For the text-containing cell, return its midpoint in [X, Y] coordinate format. 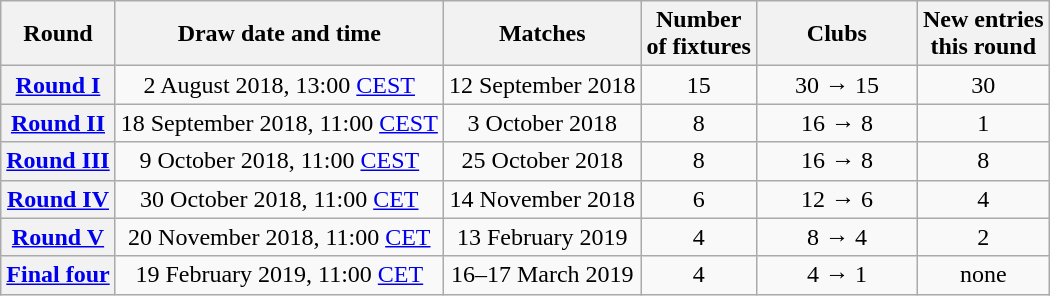
2 [983, 237]
30 October 2018, 11:00 CET [279, 199]
16–17 March 2019 [542, 275]
9 October 2018, 11:00 CEST [279, 161]
13 February 2019 [542, 237]
4 → 1 [836, 275]
20 November 2018, 11:00 CET [279, 237]
25 October 2018 [542, 161]
Final four [58, 275]
Round V [58, 237]
Round I [58, 85]
New entriesthis round [983, 34]
6 [698, 199]
3 October 2018 [542, 123]
18 September 2018, 11:00 CEST [279, 123]
12 September 2018 [542, 85]
Round III [58, 161]
30 → 15 [836, 85]
19 February 2019, 11:00 CET [279, 275]
none [983, 275]
Matches [542, 34]
30 [983, 85]
Clubs [836, 34]
1 [983, 123]
Draw date and time [279, 34]
Round II [58, 123]
15 [698, 85]
12 → 6 [836, 199]
2 August 2018, 13:00 CEST [279, 85]
8 → 4 [836, 237]
Round [58, 34]
Numberof fixtures [698, 34]
14 November 2018 [542, 199]
Round IV [58, 199]
